Output the [X, Y] coordinate of the center of the cell containing the given text.  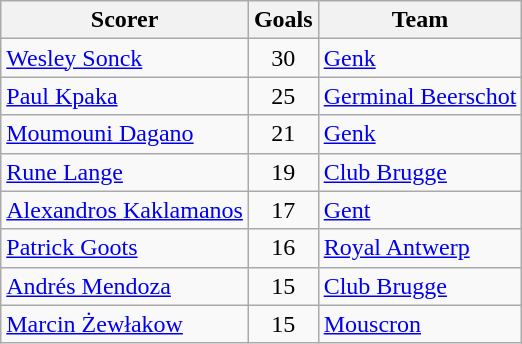
17 [283, 210]
Patrick Goots [125, 248]
25 [283, 96]
Rune Lange [125, 172]
Andrés Mendoza [125, 286]
19 [283, 172]
Moumouni Dagano [125, 134]
Royal Antwerp [420, 248]
Alexandros Kaklamanos [125, 210]
Team [420, 20]
Goals [283, 20]
Scorer [125, 20]
16 [283, 248]
Paul Kpaka [125, 96]
21 [283, 134]
Mouscron [420, 324]
30 [283, 58]
Germinal Beerschot [420, 96]
Wesley Sonck [125, 58]
Marcin Żewłakow [125, 324]
Gent [420, 210]
